Extract the (x, y) coordinate from the center of the cell holding the provided text.  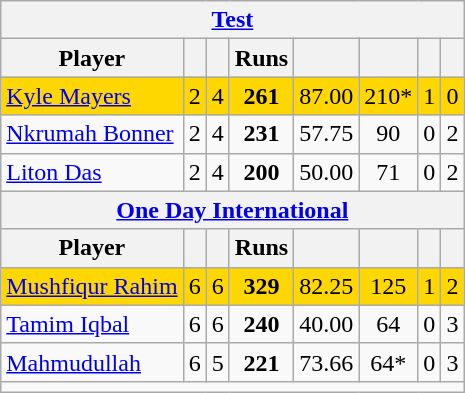
One Day International (232, 210)
200 (261, 172)
Kyle Mayers (92, 96)
64* (388, 362)
40.00 (326, 324)
73.66 (326, 362)
Nkrumah Bonner (92, 134)
87.00 (326, 96)
Mahmudullah (92, 362)
125 (388, 286)
90 (388, 134)
71 (388, 172)
Liton Das (92, 172)
231 (261, 134)
82.25 (326, 286)
50.00 (326, 172)
5 (218, 362)
Tamim Iqbal (92, 324)
261 (261, 96)
57.75 (326, 134)
329 (261, 286)
Test (232, 20)
240 (261, 324)
Mushfiqur Rahim (92, 286)
64 (388, 324)
210* (388, 96)
221 (261, 362)
